Find where the given text appears and provide that cell's center as [x, y] coordinate. 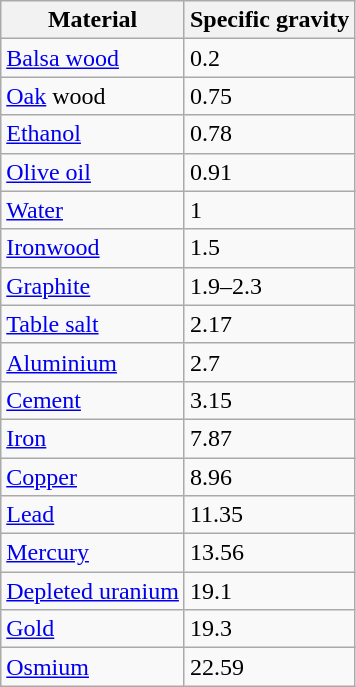
Graphite [93, 286]
22.59 [269, 667]
Oak wood [93, 96]
Ethanol [93, 134]
1.9–2.3 [269, 286]
0.78 [269, 134]
Cement [93, 400]
2.17 [269, 324]
Olive oil [93, 172]
Balsa wood [93, 58]
8.96 [269, 477]
Table salt [93, 324]
Osmium [93, 667]
19.1 [269, 591]
3.15 [269, 400]
Material [93, 20]
Lead [93, 515]
Aluminium [93, 362]
0.2 [269, 58]
2.7 [269, 362]
Specific gravity [269, 20]
Copper [93, 477]
0.75 [269, 96]
7.87 [269, 438]
Ironwood [93, 248]
Mercury [93, 553]
Water [93, 210]
Depleted uranium [93, 591]
13.56 [269, 553]
0.91 [269, 172]
Iron [93, 438]
1.5 [269, 248]
11.35 [269, 515]
Gold [93, 629]
19.3 [269, 629]
1 [269, 210]
